For the text-containing cell, return its midpoint in [X, Y] coordinate format. 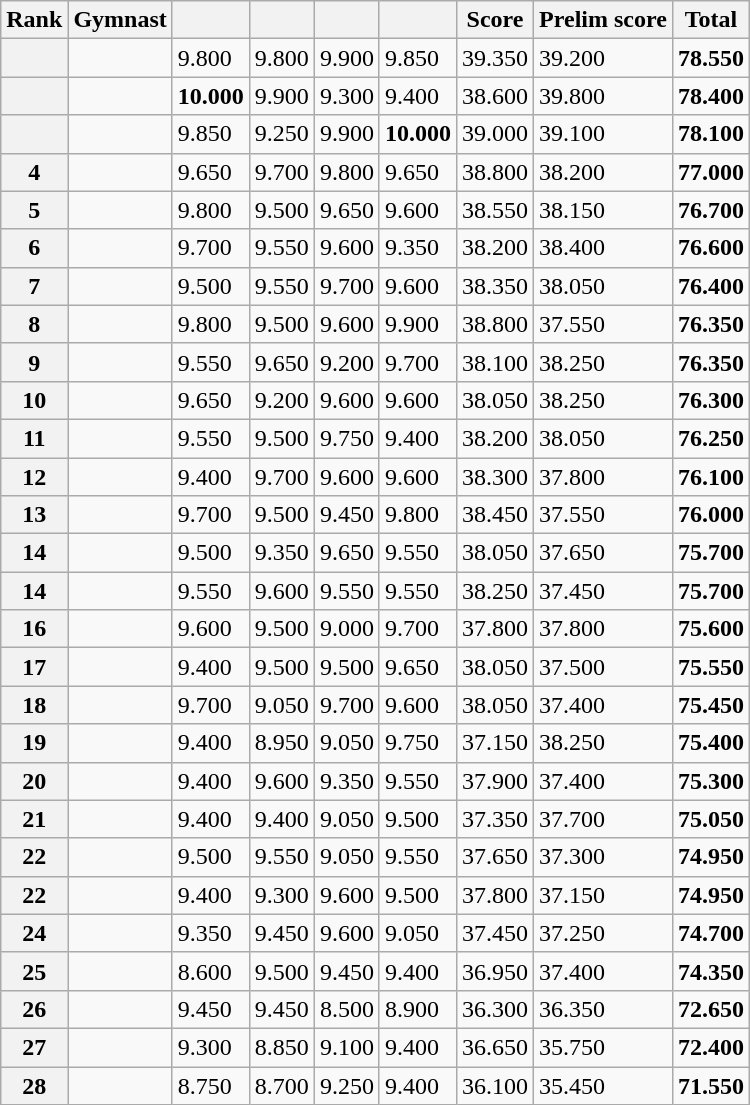
Score [496, 20]
Prelim score [604, 20]
7 [34, 286]
8 [34, 324]
72.650 [710, 1009]
36.300 [496, 1009]
21 [34, 819]
27 [34, 1047]
36.100 [496, 1085]
8.600 [210, 971]
71.550 [710, 1085]
36.650 [496, 1047]
20 [34, 781]
16 [34, 629]
39.200 [604, 58]
37.900 [496, 781]
39.100 [604, 134]
74.350 [710, 971]
37.700 [604, 819]
76.700 [710, 210]
12 [34, 477]
9.000 [346, 629]
37.300 [604, 857]
77.000 [710, 172]
76.250 [710, 438]
72.400 [710, 1047]
35.750 [604, 1047]
78.400 [710, 96]
74.700 [710, 933]
75.600 [710, 629]
8.500 [346, 1009]
37.500 [604, 667]
78.100 [710, 134]
Rank [34, 20]
75.400 [710, 743]
9.100 [346, 1047]
37.250 [604, 933]
8.850 [282, 1047]
6 [34, 248]
36.350 [604, 1009]
75.300 [710, 781]
37.350 [496, 819]
9 [34, 362]
19 [34, 743]
76.000 [710, 515]
76.600 [710, 248]
35.450 [604, 1085]
8.900 [418, 1009]
39.800 [604, 96]
11 [34, 438]
26 [34, 1009]
38.400 [604, 248]
8.750 [210, 1085]
17 [34, 667]
75.450 [710, 705]
8.950 [282, 743]
24 [34, 933]
38.150 [604, 210]
4 [34, 172]
25 [34, 971]
8.700 [282, 1085]
38.600 [496, 96]
38.450 [496, 515]
28 [34, 1085]
10 [34, 400]
78.550 [710, 58]
75.550 [710, 667]
76.300 [710, 400]
75.050 [710, 819]
38.100 [496, 362]
76.100 [710, 477]
5 [34, 210]
38.300 [496, 477]
76.400 [710, 286]
Gymnast [120, 20]
39.000 [496, 134]
13 [34, 515]
39.350 [496, 58]
Total [710, 20]
18 [34, 705]
38.350 [496, 286]
38.550 [496, 210]
36.950 [496, 971]
